Output the [x, y] coordinate of the center of the cell containing the given text.  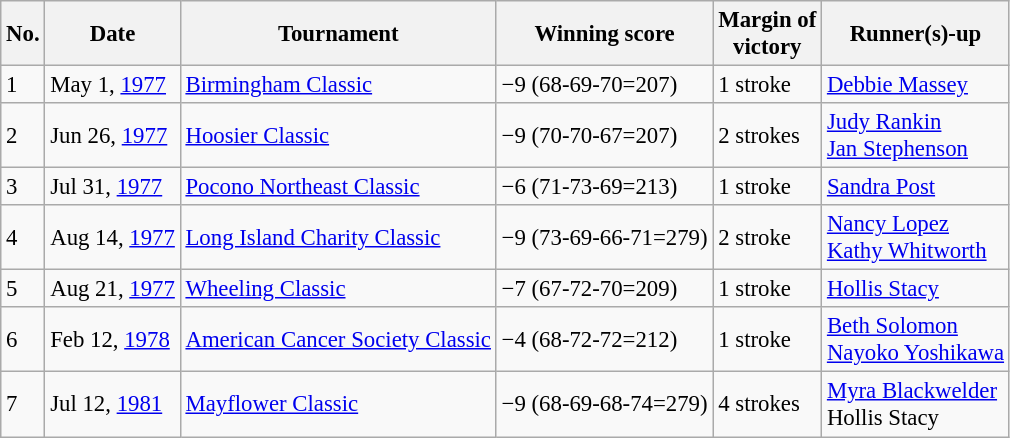
7 [23, 404]
−9 (68-69-70=207) [604, 85]
Winning score [604, 34]
Hoosier Classic [338, 136]
3 [23, 187]
Pocono Northeast Classic [338, 187]
1 [23, 85]
American Cancer Society Classic [338, 340]
−6 (71-73-69=213) [604, 187]
Margin ofvictory [768, 34]
May 1, 1977 [112, 85]
4 strokes [768, 404]
Feb 12, 1978 [112, 340]
4 [23, 238]
Jul 12, 1981 [112, 404]
Judy Rankin Jan Stephenson [916, 136]
5 [23, 289]
6 [23, 340]
Nancy Lopez Kathy Whitworth [916, 238]
−7 (67-72-70=209) [604, 289]
−9 (68-69-68-74=279) [604, 404]
Jun 26, 1977 [112, 136]
2 strokes [768, 136]
Tournament [338, 34]
Birmingham Classic [338, 85]
−4 (68-72-72=212) [604, 340]
Wheeling Classic [338, 289]
Sandra Post [916, 187]
No. [23, 34]
Jul 31, 1977 [112, 187]
Long Island Charity Classic [338, 238]
Date [112, 34]
−9 (73-69-66-71=279) [604, 238]
Debbie Massey [916, 85]
Aug 14, 1977 [112, 238]
Beth Solomon Nayoko Yoshikawa [916, 340]
2 stroke [768, 238]
Runner(s)-up [916, 34]
2 [23, 136]
Aug 21, 1977 [112, 289]
Mayflower Classic [338, 404]
Myra Blackwelder Hollis Stacy [916, 404]
−9 (70-70-67=207) [604, 136]
Hollis Stacy [916, 289]
